Detect which cell encompasses the target text, then output its [X, Y] center coordinate. 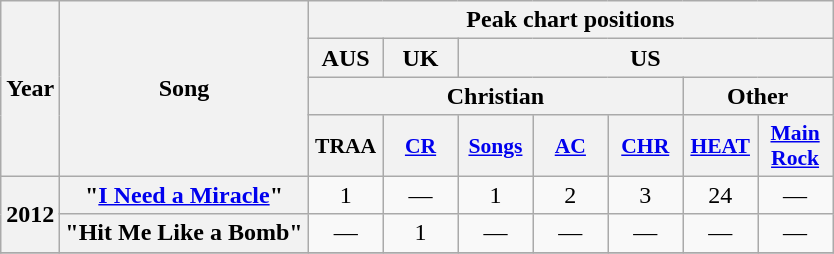
TRAA [346, 146]
AUS [346, 58]
Song [184, 88]
Songs [496, 146]
2012 [30, 214]
24 [720, 195]
Peak chart positions [570, 20]
Other [758, 96]
Year [30, 88]
HEAT [720, 146]
Main Rock [796, 146]
AC [570, 146]
UK [420, 58]
2 [570, 195]
CR [420, 146]
3 [646, 195]
"I Need a Miracle" [184, 195]
CHR [646, 146]
Christian [496, 96]
"Hit Me Like a Bomb" [184, 233]
US [646, 58]
